Search for the cell housing the specified text and yield its [X, Y] center coordinate. 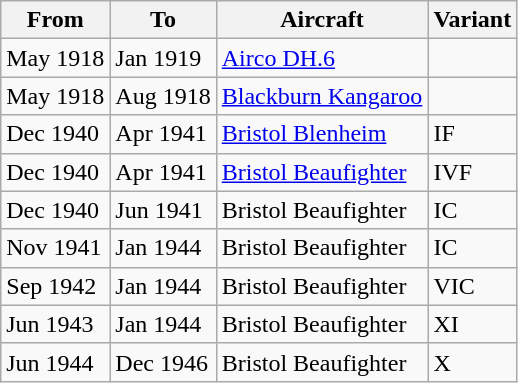
Variant [472, 20]
Nov 1941 [56, 248]
Airco DH.6 [322, 58]
VIC [472, 286]
Jun 1943 [56, 324]
Aug 1918 [163, 96]
Blackburn Kangaroo [322, 96]
Sep 1942 [56, 286]
To [163, 20]
Jan 1919 [163, 58]
Dec 1946 [163, 362]
Jun 1941 [163, 210]
Bristol Blenheim [322, 134]
XI [472, 324]
IF [472, 134]
X [472, 362]
IVF [472, 172]
From [56, 20]
Aircraft [322, 20]
Jun 1944 [56, 362]
